Return the [x, y] coordinate for the center point of the cell that contains the specified text.  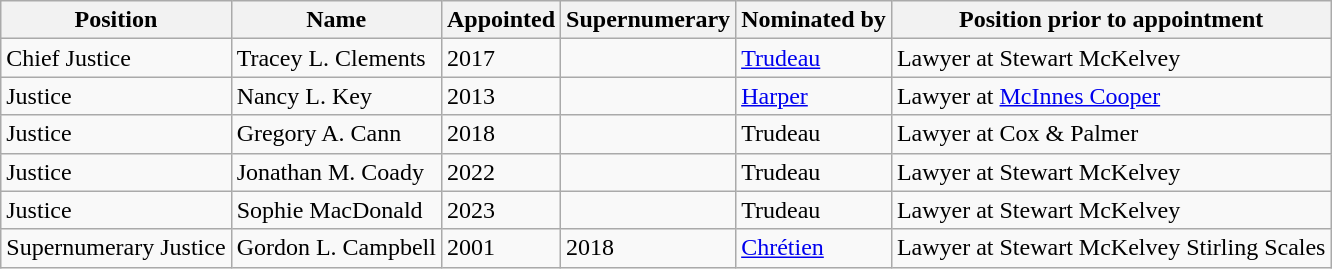
Jonathan M. Coady [336, 172]
Gregory A. Cann [336, 134]
Harper [814, 96]
Supernumerary [648, 20]
Chief Justice [116, 58]
Chrétien [814, 248]
Nominated by [814, 20]
Lawyer at Cox & Palmer [1111, 134]
Nancy L. Key [336, 96]
Supernumerary Justice [116, 248]
Name [336, 20]
2017 [500, 58]
Gordon L. Campbell [336, 248]
Appointed [500, 20]
Position [116, 20]
Position prior to appointment [1111, 20]
2001 [500, 248]
Tracey L. Clements [336, 58]
Sophie MacDonald [336, 210]
Lawyer at Stewart McKelvey Stirling Scales [1111, 248]
2022 [500, 172]
Lawyer at McInnes Cooper [1111, 96]
2013 [500, 96]
2023 [500, 210]
